Return the [X, Y] coordinate for the center point of the cell that contains the specified text.  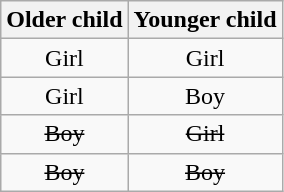
Younger child [205, 20]
Older child [64, 20]
